Provide the (x, y) coordinate of the cell's center where the given text is located.  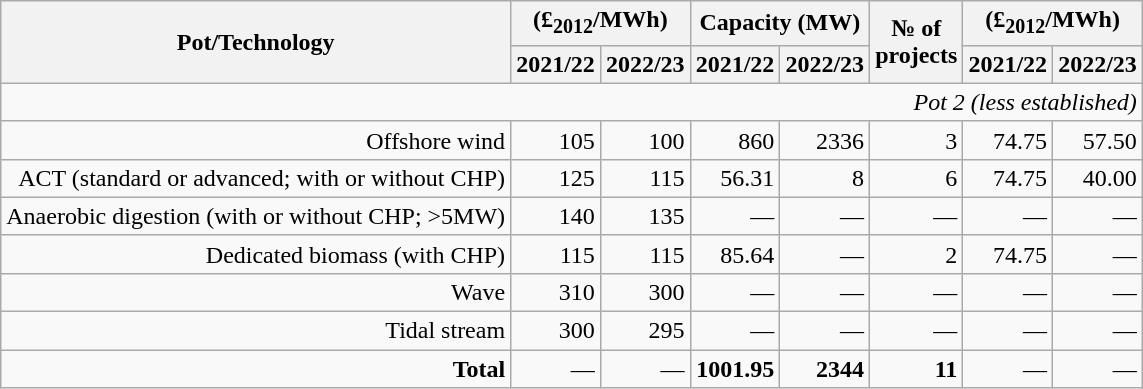
Offshore wind (256, 140)
11 (916, 369)
40.00 (1098, 178)
2336 (825, 140)
8 (825, 178)
860 (735, 140)
Total (256, 369)
1001.95 (735, 369)
Dedicated biomass (with CHP) (256, 254)
85.64 (735, 254)
Tidal stream (256, 331)
125 (556, 178)
2344 (825, 369)
140 (556, 216)
56.31 (735, 178)
ACT (standard or advanced; with or without CHP) (256, 178)
Capacity (MW) (780, 23)
№ ofprojects (916, 42)
Wave (256, 292)
100 (645, 140)
3 (916, 140)
2 (916, 254)
Pot/Technology (256, 42)
295 (645, 331)
57.50 (1098, 140)
Pot 2 (less established) (572, 102)
310 (556, 292)
6 (916, 178)
Anaerobic digestion (with or without CHP; >5MW) (256, 216)
135 (645, 216)
105 (556, 140)
